Find where the given text appears and provide that cell's center as [x, y] coordinate. 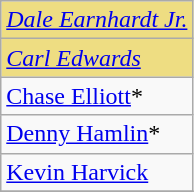
Denny Hamlin* [97, 134]
Carl Edwards [97, 58]
Chase Elliott* [97, 96]
Kevin Harvick [97, 172]
Dale Earnhardt Jr. [97, 20]
